Detect which cell encompasses the target text, then output its [x, y] center coordinate. 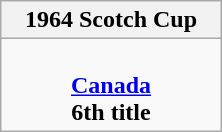
Canada6th title [111, 85]
1964 Scotch Cup [111, 20]
